Identify which cell holds the provided text, then report its (X, Y) central coordinate. 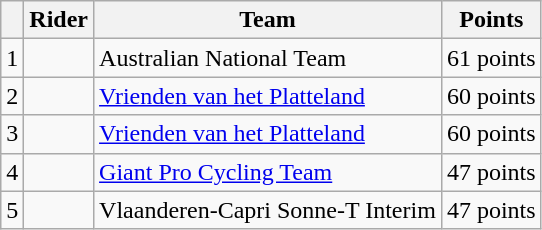
Team (268, 20)
1 (12, 58)
Giant Pro Cycling Team (268, 172)
5 (12, 210)
3 (12, 134)
2 (12, 96)
61 points (491, 58)
Points (491, 20)
Vlaanderen-Capri Sonne-T Interim (268, 210)
4 (12, 172)
Rider (59, 20)
Australian National Team (268, 58)
